Return the [X, Y] coordinate for the center point of the cell that contains the specified text.  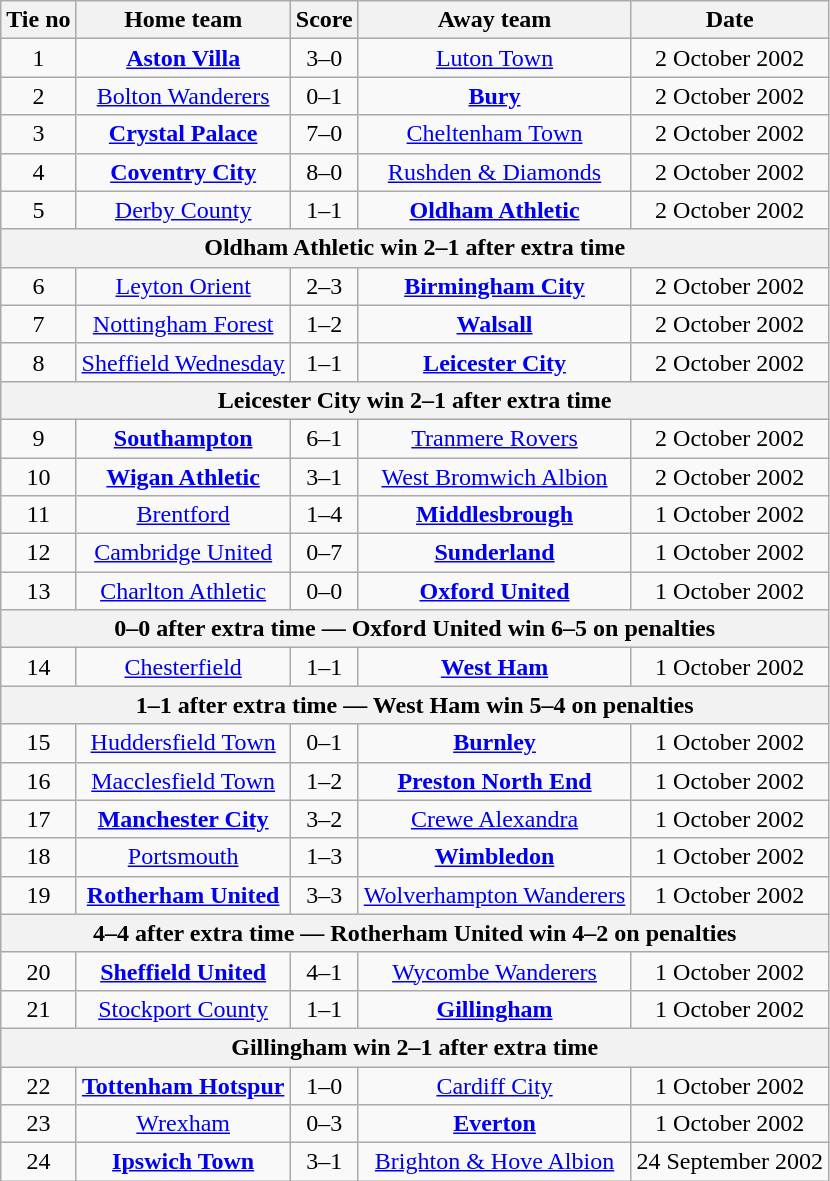
8 [38, 362]
0–0 [324, 591]
Burnley [494, 743]
Brighton & Hove Albion [494, 1162]
7–0 [324, 134]
16 [38, 781]
3–3 [324, 895]
4 [38, 172]
2–3 [324, 286]
Wolverhampton Wanderers [494, 895]
2 [38, 96]
1–0 [324, 1085]
5 [38, 210]
Cambridge United [183, 553]
0–0 after extra time — Oxford United win 6–5 on penalties [415, 629]
13 [38, 591]
Birmingham City [494, 286]
Middlesbrough [494, 515]
Preston North End [494, 781]
19 [38, 895]
West Bromwich Albion [494, 477]
9 [38, 438]
Macclesfield Town [183, 781]
Bolton Wanderers [183, 96]
4–4 after extra time — Rotherham United win 4–2 on penalties [415, 933]
Tie no [38, 20]
Huddersfield Town [183, 743]
18 [38, 857]
6–1 [324, 438]
Leicester City [494, 362]
Score [324, 20]
Gillingham [494, 1009]
Gillingham win 2–1 after extra time [415, 1047]
10 [38, 477]
Leicester City win 2–1 after extra time [415, 400]
Wigan Athletic [183, 477]
Crystal Palace [183, 134]
Stockport County [183, 1009]
24 September 2002 [730, 1162]
Sheffield United [183, 971]
4–1 [324, 971]
Wrexham [183, 1124]
Brentford [183, 515]
Rushden & Diamonds [494, 172]
Sheffield Wednesday [183, 362]
24 [38, 1162]
Chesterfield [183, 667]
7 [38, 324]
Manchester City [183, 819]
0–7 [324, 553]
1–4 [324, 515]
Charlton Athletic [183, 591]
Date [730, 20]
Away team [494, 20]
Walsall [494, 324]
Ipswich Town [183, 1162]
Derby County [183, 210]
1–3 [324, 857]
11 [38, 515]
West Ham [494, 667]
Wycombe Wanderers [494, 971]
23 [38, 1124]
3 [38, 134]
Oldham Athletic [494, 210]
Sunderland [494, 553]
12 [38, 553]
14 [38, 667]
Home team [183, 20]
Aston Villa [183, 58]
Leyton Orient [183, 286]
Southampton [183, 438]
0–3 [324, 1124]
1 [38, 58]
6 [38, 286]
Crewe Alexandra [494, 819]
Everton [494, 1124]
Tranmere Rovers [494, 438]
17 [38, 819]
Oldham Athletic win 2–1 after extra time [415, 248]
Luton Town [494, 58]
Coventry City [183, 172]
15 [38, 743]
3–2 [324, 819]
Wimbledon [494, 857]
Nottingham Forest [183, 324]
21 [38, 1009]
8–0 [324, 172]
Rotherham United [183, 895]
22 [38, 1085]
20 [38, 971]
Cheltenham Town [494, 134]
1–1 after extra time — West Ham win 5–4 on penalties [415, 705]
Bury [494, 96]
Cardiff City [494, 1085]
3–0 [324, 58]
Portsmouth [183, 857]
Oxford United [494, 591]
Tottenham Hotspur [183, 1085]
